Provide the (x, y) coordinate of the cell's center where the given text is located.  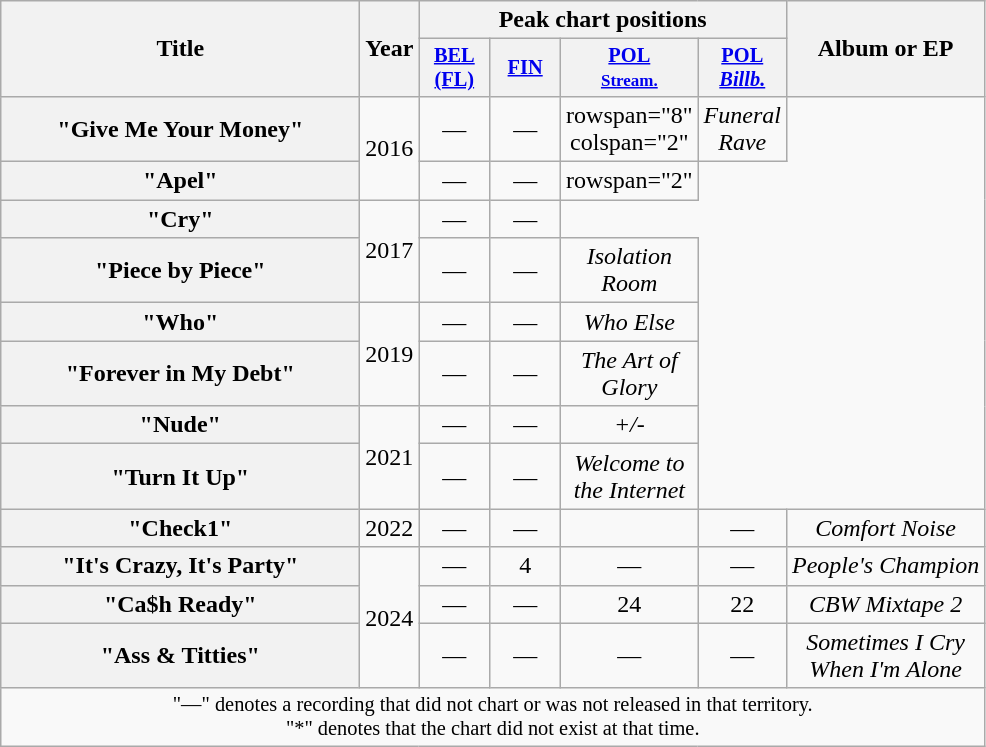
FIN (526, 68)
22 (742, 604)
"Check1" (180, 528)
The Art of Glory (630, 374)
"Ass & Titties" (180, 656)
People's Champion (885, 566)
Peak chart positions (603, 20)
Funeral Rave (742, 128)
2022 (390, 528)
Comfort Noise (885, 528)
"Cry" (180, 219)
rowspan="2" (630, 181)
"Nude" (180, 425)
rowspan="8" colspan="2" (630, 128)
4 (526, 566)
Isolation Room (630, 270)
"It's Crazy, It's Party" (180, 566)
Title (180, 49)
Welcome to the Internet (630, 476)
Sometimes I CryWhen I'm Alone (885, 656)
2019 (390, 354)
"—" denotes a recording that did not chart or was not released in that territory. "*" denotes that the chart did not exist at that time. (493, 717)
2016 (390, 148)
CBW Mixtape 2 (885, 604)
"Forever in My Debt" (180, 374)
+/- (630, 425)
POLBillb. (742, 68)
"Give Me Your Money" (180, 128)
Who Else (630, 322)
"Apel" (180, 181)
"Ca$h Ready" (180, 604)
2021 (390, 458)
"Who" (180, 322)
Album or EP (885, 49)
Year (390, 49)
2024 (390, 618)
2017 (390, 252)
24 (630, 604)
"Piece by Piece" (180, 270)
BEL(FL) (454, 68)
"Turn It Up" (180, 476)
POLStream. (630, 68)
